Return the (X, Y) coordinate for the center point of the cell that contains the specified text.  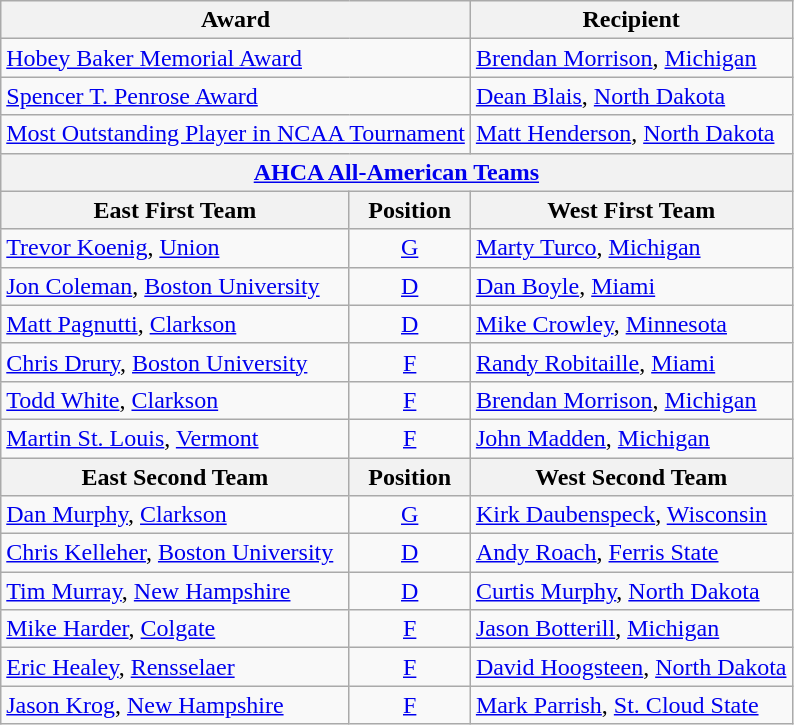
Curtis Murphy, North Dakota (631, 591)
Todd White, Clarkson (175, 400)
Dan Boyle, Miami (631, 286)
Mike Harder, Colgate (175, 629)
Hobey Baker Memorial Award (236, 58)
Matt Pagnutti, Clarkson (175, 324)
East Second Team (175, 477)
Recipient (631, 20)
East First Team (175, 210)
Trevor Koenig, Union (175, 248)
Mark Parrish, St. Cloud State (631, 705)
Matt Henderson, North Dakota (631, 134)
Dean Blais, North Dakota (631, 96)
Martin St. Louis, Vermont (175, 438)
John Madden, Michigan (631, 438)
Marty Turco, Michigan (631, 248)
Award (236, 20)
Kirk Daubenspeck, Wisconsin (631, 515)
West Second Team (631, 477)
Randy Robitaille, Miami (631, 362)
Chris Drury, Boston University (175, 362)
Andy Roach, Ferris State (631, 553)
Tim Murray, New Hampshire (175, 591)
Spencer T. Penrose Award (236, 96)
Jason Krog, New Hampshire (175, 705)
Chris Kelleher, Boston University (175, 553)
West First Team (631, 210)
Most Outstanding Player in NCAA Tournament (236, 134)
Jon Coleman, Boston University (175, 286)
Jason Botterill, Michigan (631, 629)
Mike Crowley, Minnesota (631, 324)
Eric Healey, Rensselaer (175, 667)
Dan Murphy, Clarkson (175, 515)
AHCA All-American Teams (396, 172)
David Hoogsteen, North Dakota (631, 667)
